Return [X, Y] of the center of cell containing provided text 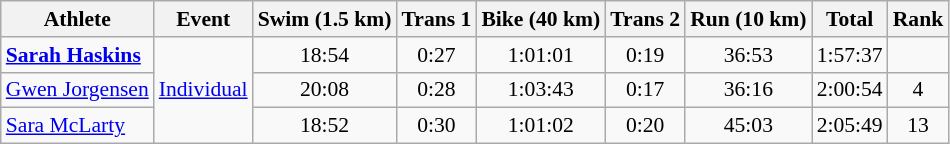
2:00:54 [850, 90]
Run (10 km) [748, 19]
36:53 [748, 55]
Swim (1.5 km) [325, 19]
Rank [918, 19]
Individual [204, 90]
0:28 [436, 90]
1:03:43 [540, 90]
1:01:01 [540, 55]
4 [918, 90]
Total [850, 19]
18:52 [325, 126]
13 [918, 126]
0:20 [645, 126]
2:05:49 [850, 126]
20:08 [325, 90]
18:54 [325, 55]
0:19 [645, 55]
Athlete [78, 19]
Bike (40 km) [540, 19]
Sarah Haskins [78, 55]
1:01:02 [540, 126]
1:57:37 [850, 55]
Gwen Jorgensen [78, 90]
Sara McLarty [78, 126]
Event [204, 19]
Trans 2 [645, 19]
45:03 [748, 126]
0:17 [645, 90]
0:30 [436, 126]
0:27 [436, 55]
36:16 [748, 90]
Trans 1 [436, 19]
